From the cell containing the given text, extract its center point as (x, y) coordinate. 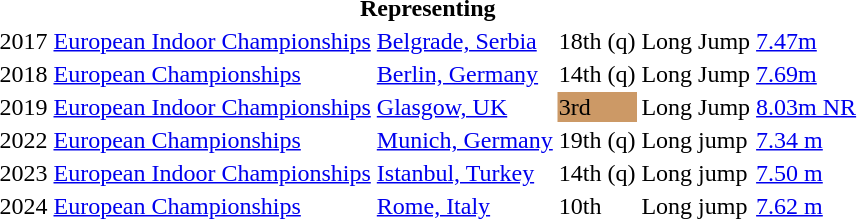
Glasgow, UK (464, 107)
18th (q) (597, 41)
Berlin, Germany (464, 74)
3rd (597, 107)
19th (q) (597, 140)
Istanbul, Turkey (464, 173)
Belgrade, Serbia (464, 41)
Munich, Germany (464, 140)
